From the cell containing the given text, extract its center point as [x, y] coordinate. 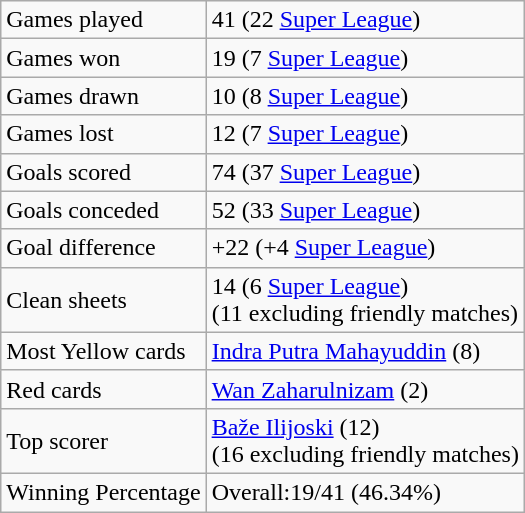
Red cards [104, 389]
19 (7 Super League) [365, 58]
Top scorer [104, 440]
12 (7 Super League) [365, 134]
Games played [104, 20]
Most Yellow cards [104, 351]
Clean sheets [104, 300]
Winning Percentage [104, 492]
+22 (+4 Super League) [365, 248]
74 (37 Super League) [365, 172]
Goals conceded [104, 210]
52 (33 Super League) [365, 210]
Baže Ilijoski (12)(16 excluding friendly matches) [365, 440]
Overall:19/41 (46.34%) [365, 492]
Goal difference [104, 248]
10 (8 Super League) [365, 96]
Games won [104, 58]
14 (6 Super League)(11 excluding friendly matches) [365, 300]
Games drawn [104, 96]
Wan Zaharulnizam (2) [365, 389]
Goals scored [104, 172]
Games lost [104, 134]
41 (22 Super League) [365, 20]
Indra Putra Mahayuddin (8) [365, 351]
